Output the (X, Y) coordinate of the center of the cell containing the given text.  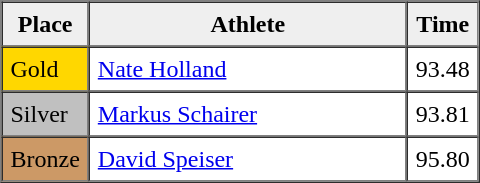
93.48 (443, 68)
Markus Schairer (248, 114)
Time (443, 24)
Athlete (248, 24)
95.80 (443, 158)
Silver (46, 114)
93.81 (443, 114)
Nate Holland (248, 68)
Place (46, 24)
David Speiser (248, 158)
Gold (46, 68)
Bronze (46, 158)
